Determine the (x, y) coordinate at the center of the cell enclosing the given text.  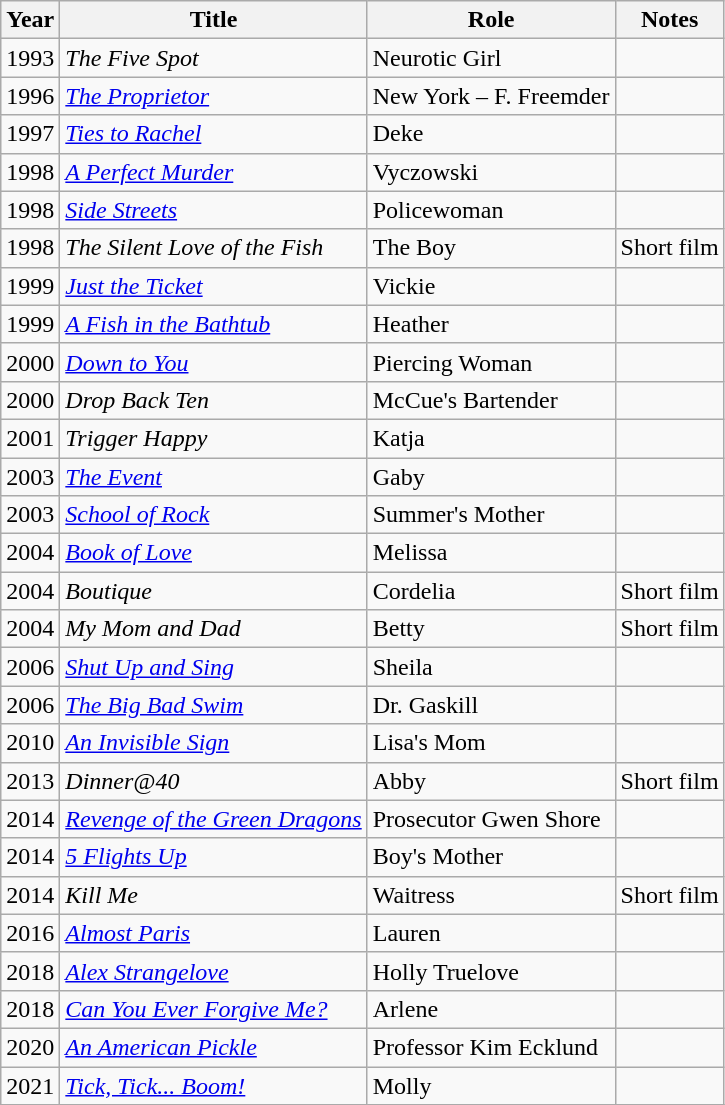
Gaby (491, 477)
Lisa's Mom (491, 743)
1993 (30, 58)
2001 (30, 438)
An American Pickle (214, 1047)
Notes (670, 20)
My Mom and Dad (214, 629)
Dr. Gaskill (491, 705)
McCue's Bartender (491, 400)
Boutique (214, 591)
Role (491, 20)
Almost Paris (214, 933)
2013 (30, 781)
Alex Strangelove (214, 971)
A Perfect Murder (214, 172)
Lauren (491, 933)
Down to You (214, 362)
5 Flights Up (214, 857)
Dinner@40 (214, 781)
Neurotic Girl (491, 58)
Katja (491, 438)
Vyczowski (491, 172)
Side Streets (214, 210)
An Invisible Sign (214, 743)
Revenge of the Green Dragons (214, 819)
Title (214, 20)
Kill Me (214, 895)
Boy's Mother (491, 857)
2016 (30, 933)
Year (30, 20)
The Five Spot (214, 58)
Heather (491, 324)
Vickie (491, 286)
The Silent Love of the Fish (214, 248)
Cordelia (491, 591)
The Event (214, 477)
Betty (491, 629)
Summer's Mother (491, 515)
Sheila (491, 667)
New York – F. Freemder (491, 96)
The Big Bad Swim (214, 705)
1996 (30, 96)
School of Rock (214, 515)
Shut Up and Sing (214, 667)
Tick, Tick... Boom! (214, 1085)
The Boy (491, 248)
Can You Ever Forgive Me? (214, 1009)
Trigger Happy (214, 438)
Book of Love (214, 553)
Deke (491, 134)
Abby (491, 781)
2010 (30, 743)
Waitress (491, 895)
2021 (30, 1085)
Arlene (491, 1009)
Melissa (491, 553)
Just the Ticket (214, 286)
Drop Back Ten (214, 400)
The Proprietor (214, 96)
2020 (30, 1047)
Policewoman (491, 210)
Prosecutor Gwen Shore (491, 819)
Ties to Rachel (214, 134)
Holly Truelove (491, 971)
A Fish in the Bathtub (214, 324)
Professor Kim Ecklund (491, 1047)
1997 (30, 134)
Molly (491, 1085)
Piercing Woman (491, 362)
